Find where the given text appears and provide that cell's center as (X, Y) coordinate. 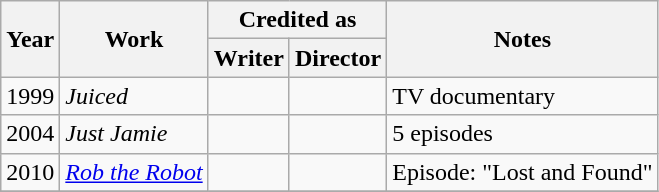
Credited as (297, 20)
1999 (30, 96)
Juiced (134, 96)
TV documentary (522, 96)
Year (30, 39)
Work (134, 39)
2004 (30, 134)
Rob the Robot (134, 172)
Just Jamie (134, 134)
Notes (522, 39)
Episode: "Lost and Found" (522, 172)
Writer (248, 58)
Director (338, 58)
2010 (30, 172)
5 episodes (522, 134)
